Detect which cell encompasses the target text, then output its (x, y) center coordinate. 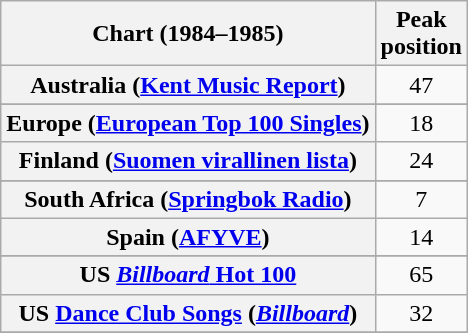
65 (421, 275)
Chart (1984–1985) (188, 34)
47 (421, 85)
18 (421, 123)
24 (421, 161)
South Africa (Springbok Radio) (188, 199)
32 (421, 313)
Finland (Suomen virallinen lista) (188, 161)
14 (421, 237)
Peakposition (421, 34)
Spain (AFYVE) (188, 237)
US Dance Club Songs (Billboard) (188, 313)
7 (421, 199)
Australia (Kent Music Report) (188, 85)
Europe (European Top 100 Singles) (188, 123)
US Billboard Hot 100 (188, 275)
